Scan for the cell matching the given text and deliver its [X, Y] coordinate at center. 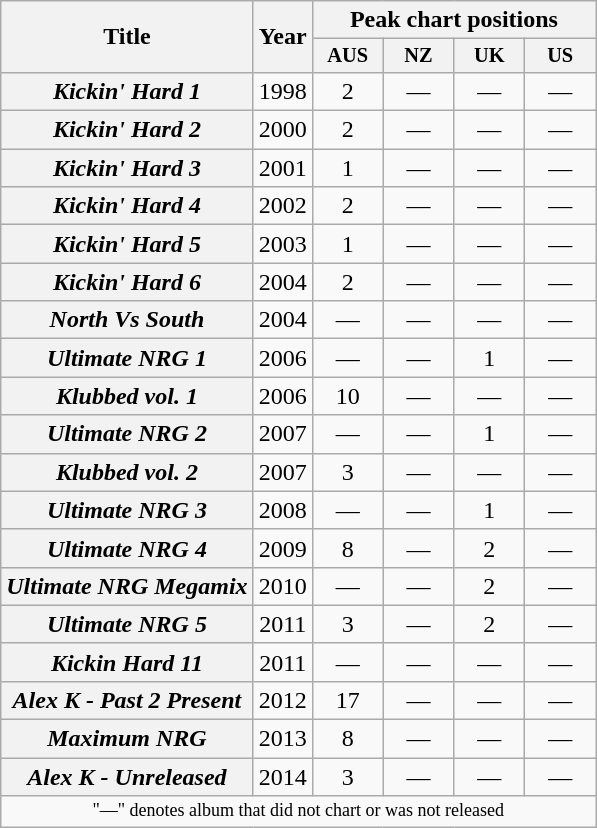
Ultimate NRG 3 [127, 510]
17 [348, 700]
Peak chart positions [454, 20]
2013 [282, 739]
"—" denotes album that did not chart or was not released [298, 812]
Maximum NRG [127, 739]
2003 [282, 244]
Alex K - Unreleased [127, 777]
1998 [282, 91]
North Vs South [127, 320]
Kickin' Hard 6 [127, 282]
2012 [282, 700]
2008 [282, 510]
Ultimate NRG 1 [127, 358]
Kickin' Hard 1 [127, 91]
10 [348, 396]
Ultimate NRG 5 [127, 624]
2014 [282, 777]
2002 [282, 206]
UK [490, 56]
Ultimate NRG 4 [127, 548]
Ultimate NRG 2 [127, 434]
Klubbed vol. 2 [127, 472]
2009 [282, 548]
2000 [282, 130]
Kickin Hard 11 [127, 662]
Year [282, 37]
Klubbed vol. 1 [127, 396]
Ultimate NRG Megamix [127, 586]
Title [127, 37]
AUS [348, 56]
Kickin' Hard 3 [127, 168]
US [560, 56]
Kickin' Hard 5 [127, 244]
Alex K - Past 2 Present [127, 700]
Kickin' Hard 2 [127, 130]
Kickin' Hard 4 [127, 206]
2001 [282, 168]
NZ [418, 56]
2010 [282, 586]
